Locate the cell with the specified text and output its [X, Y] center coordinate. 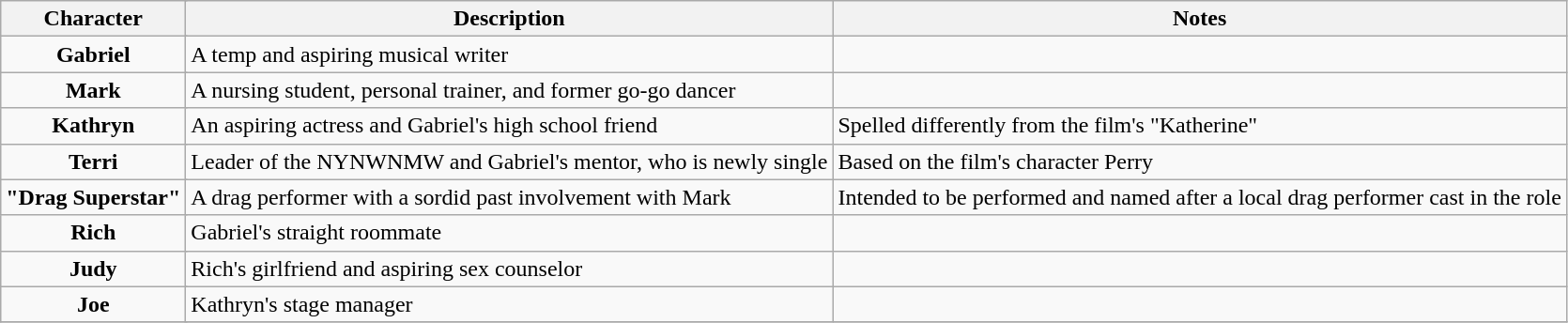
Rich's girlfriend and aspiring sex counselor [509, 269]
Gabriel's straight roommate [509, 233]
Intended to be performed and named after a local drag performer cast in the role [1200, 197]
Description [509, 19]
Spelled differently from the film's "Katherine" [1200, 126]
Leader of the NYNWNMW and Gabriel's mentor, who is newly single [509, 161]
Kathryn [94, 126]
Based on the film's character Perry [1200, 161]
Kathryn's stage manager [509, 304]
Rich [94, 233]
Judy [94, 269]
"Drag Superstar" [94, 197]
An aspiring actress and Gabriel's high school friend [509, 126]
A drag performer with a sordid past involvement with Mark [509, 197]
A temp and aspiring musical writer [509, 54]
A nursing student, personal trainer, and former go-go dancer [509, 90]
Gabriel [94, 54]
Terri [94, 161]
Joe [94, 304]
Character [94, 19]
Notes [1200, 19]
Mark [94, 90]
